Detect which cell encompasses the target text, then output its [X, Y] center coordinate. 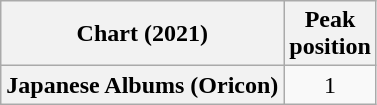
Japanese Albums (Oricon) [142, 85]
Peakposition [330, 34]
Chart (2021) [142, 34]
1 [330, 85]
